Return the (x, y) coordinate for the center point of the cell that contains the specified text.  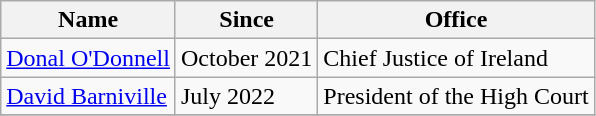
Name (88, 20)
Donal O'Donnell (88, 58)
David Barniville (88, 96)
Chief Justice of Ireland (456, 58)
October 2021 (246, 58)
July 2022 (246, 96)
Office (456, 20)
President of the High Court (456, 96)
Since (246, 20)
